Provide the [X, Y] coordinate of the cell's center where the given text is located.  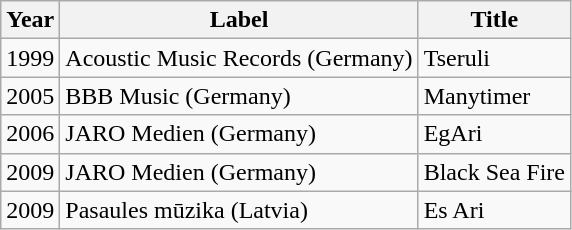
Title [494, 20]
BBB Music (Germany) [239, 96]
Black Sea Fire [494, 172]
2005 [30, 96]
Tseruli [494, 58]
Label [239, 20]
Pasaules mūzika (Latvia) [239, 210]
2006 [30, 134]
1999 [30, 58]
Es Ari [494, 210]
Manytimer [494, 96]
Year [30, 20]
EgAri [494, 134]
Acoustic Music Records (Germany) [239, 58]
